Output the (x, y) coordinate of the center of the cell containing the given text.  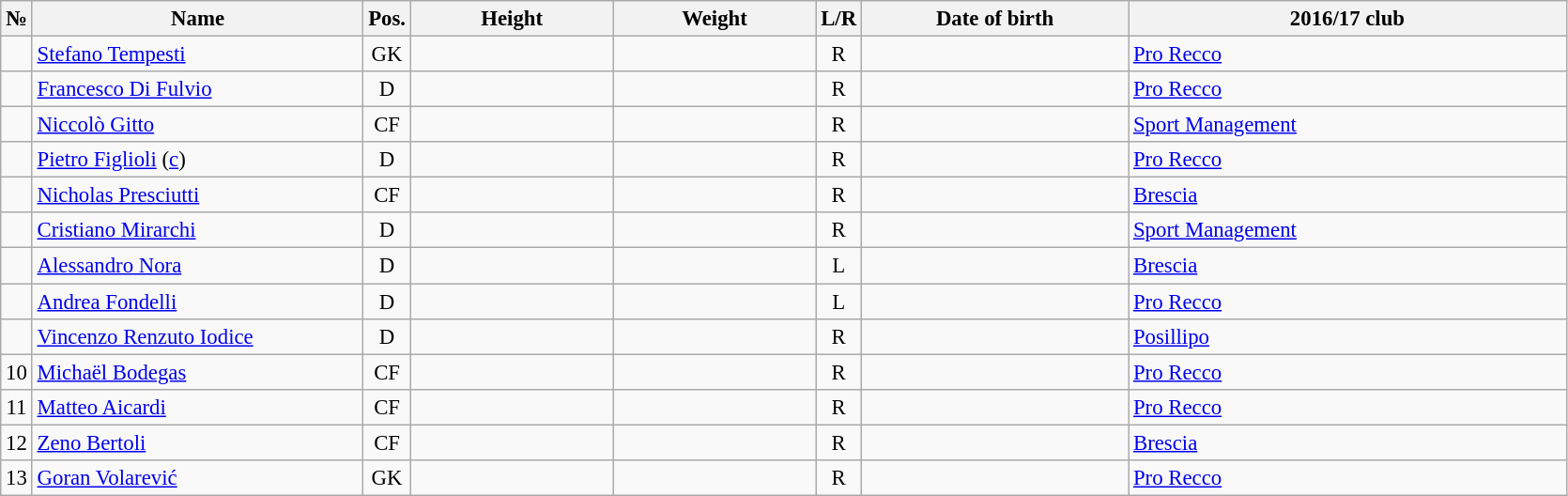
L/R (839, 19)
Francesco Di Fulvio (197, 89)
Name (197, 19)
10 (17, 372)
2016/17 club (1348, 19)
Vincenzo Renzuto Iodice (197, 336)
Pietro Figlioli (c) (197, 160)
Niccolò Gitto (197, 125)
Nicholas Presciutti (197, 195)
Andrea Fondelli (197, 302)
12 (17, 442)
Pos. (387, 19)
Goran Volarević (197, 478)
Stefano Tempesti (197, 54)
Weight (715, 19)
Height (512, 19)
Zeno Bertoli (197, 442)
№ (17, 19)
Matteo Aicardi (197, 407)
Michaël Bodegas (197, 372)
Date of birth (994, 19)
Cristiano Mirarchi (197, 230)
Posillipo (1348, 336)
Alessandro Nora (197, 266)
13 (17, 478)
11 (17, 407)
